Return (x, y) of the center of cell containing provided text 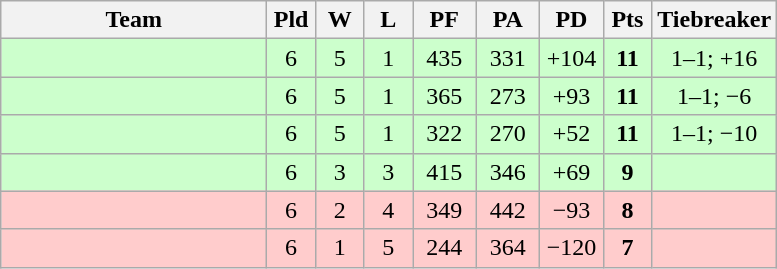
364 (508, 248)
349 (444, 210)
−93 (572, 210)
PD (572, 20)
W (340, 20)
+52 (572, 134)
−120 (572, 248)
7 (628, 248)
1–1; +16 (714, 58)
PF (444, 20)
PA (508, 20)
365 (444, 96)
+69 (572, 172)
Pld (292, 20)
346 (508, 172)
8 (628, 210)
L (388, 20)
1–1; −6 (714, 96)
Pts (628, 20)
4 (388, 210)
415 (444, 172)
Tiebreaker (714, 20)
Team (134, 20)
270 (508, 134)
322 (444, 134)
273 (508, 96)
442 (508, 210)
+93 (572, 96)
2 (340, 210)
244 (444, 248)
+104 (572, 58)
1–1; −10 (714, 134)
9 (628, 172)
435 (444, 58)
331 (508, 58)
